Return the [X, Y] coordinate for the center point of the cell that contains the specified text.  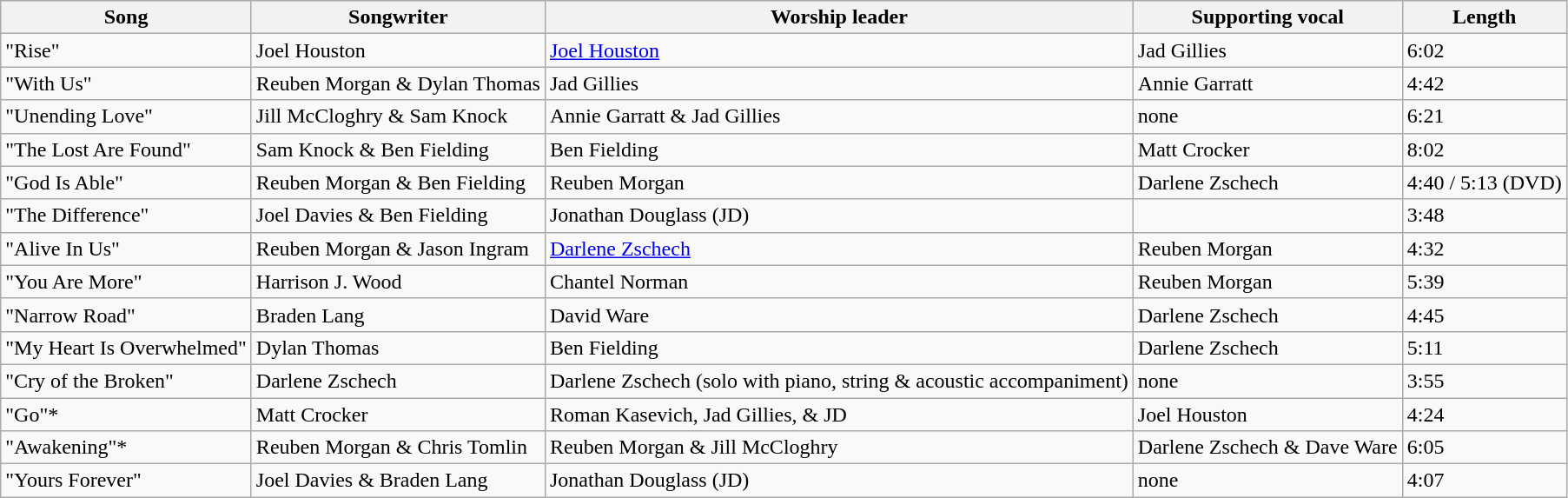
6:02 [1484, 50]
Jill McCloghry & Sam Knock [398, 116]
6:05 [1484, 448]
"Yours Forever" [127, 481]
Braden Lang [398, 315]
5:11 [1484, 348]
Sam Knock & Ben Fielding [398, 149]
Reuben Morgan & Ben Fielding [398, 183]
Reuben Morgan & Dylan Thomas [398, 83]
4:07 [1484, 481]
"With Us" [127, 83]
8:02 [1484, 149]
Joel Davies & Ben Fielding [398, 216]
4:40 / 5:13 (DVD) [1484, 183]
"You Are More" [127, 282]
"Alive In Us" [127, 249]
Annie Garratt & Jad Gillies [839, 116]
Darlene Zschech (solo with piano, string & acoustic accompaniment) [839, 381]
"Rise" [127, 50]
5:39 [1484, 282]
4:24 [1484, 415]
David Ware [839, 315]
Darlene Zschech & Dave Ware [1267, 448]
Song [127, 17]
3:48 [1484, 216]
3:55 [1484, 381]
4:32 [1484, 249]
Supporting vocal [1267, 17]
"The Difference" [127, 216]
6:21 [1484, 116]
"My Heart Is Overwhelmed" [127, 348]
Joel Davies & Braden Lang [398, 481]
Reuben Morgan & Jason Ingram [398, 249]
"Awakening"* [127, 448]
Length [1484, 17]
4:42 [1484, 83]
Reuben Morgan & Chris Tomlin [398, 448]
Annie Garratt [1267, 83]
"Unending Love" [127, 116]
Songwriter [398, 17]
Chantel Norman [839, 282]
Harrison J. Wood [398, 282]
"The Lost Are Found" [127, 149]
Roman Kasevich, Jad Gillies, & JD [839, 415]
"God Is Able" [127, 183]
Dylan Thomas [398, 348]
"Go"* [127, 415]
"Cry of the Broken" [127, 381]
Reuben Morgan & Jill McCloghry [839, 448]
Worship leader [839, 17]
"Narrow Road" [127, 315]
4:45 [1484, 315]
